Output the [X, Y] coordinate of the center of the cell containing the given text.  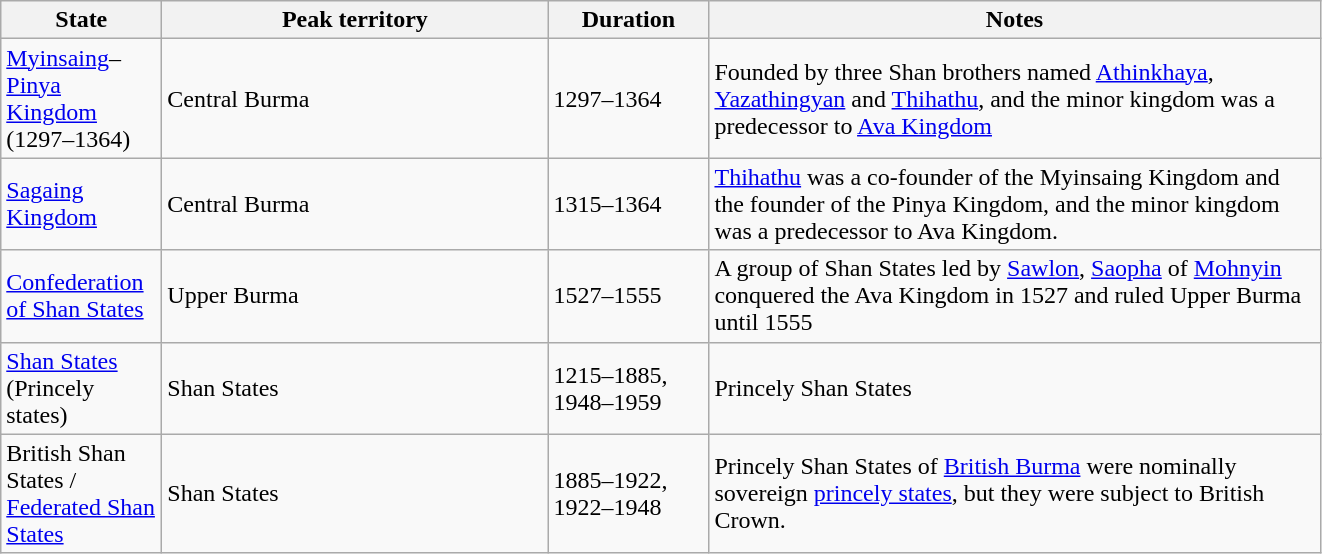
1527–1555 [628, 296]
Duration [628, 20]
Sagaing Kingdom [82, 204]
Founded by three Shan brothers named Athinkhaya, Yazathingyan and Thihathu, and the minor kingdom was a predecessor to Ava Kingdom [1014, 98]
A group of Shan States led by Sawlon, Saopha of Mohnyin conquered the Ava Kingdom in 1527 and ruled Upper Burma until 1555 [1014, 296]
Princely Shan States of British Burma were nominally sovereign princely states, but they were subject to British Crown. [1014, 494]
Confederation of Shan States [82, 296]
Peak territory [355, 20]
Princely Shan States [1014, 388]
State [82, 20]
1315–1364 [628, 204]
Myinsaing–Pinya Kingdom (1297–1364) [82, 98]
Notes [1014, 20]
Shan States (Princely states) [82, 388]
Thihathu was a co-founder of the Myinsaing Kingdom and the founder of the Pinya Kingdom, and the minor kingdom was a predecessor to Ava Kingdom. [1014, 204]
Upper Burma [355, 296]
British Shan States / Federated Shan States [82, 494]
1885–1922, 1922–1948 [628, 494]
1215–1885, 1948–1959 [628, 388]
1297–1364 [628, 98]
